Scan for the cell matching the given text and deliver its (X, Y) coordinate at center. 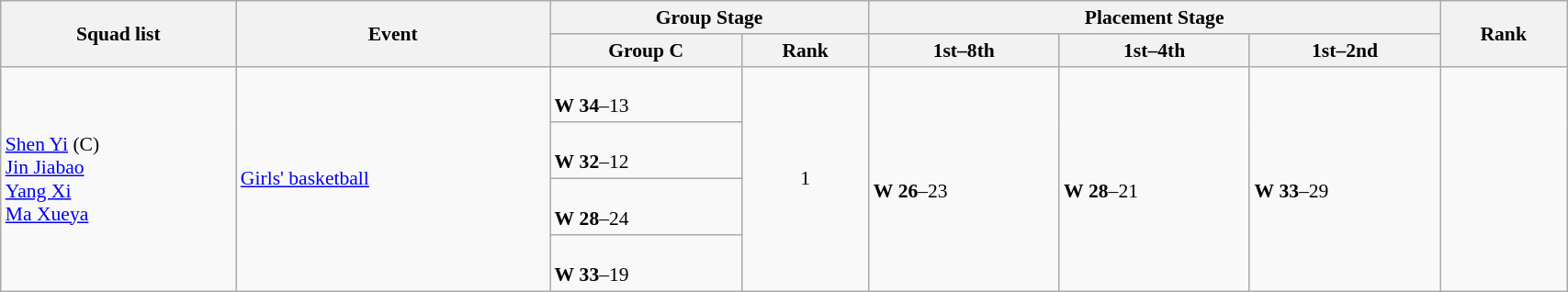
W 33–19 (647, 263)
Girls' basketball (393, 178)
Group C (647, 51)
W 26–23 (964, 178)
Placement Stage (1155, 17)
W 28–24 (647, 208)
Event (393, 33)
Squad list (118, 33)
1st–8th (964, 51)
W 28–21 (1154, 178)
W 33–29 (1345, 178)
W 32–12 (647, 151)
1 (806, 178)
1st–2nd (1345, 51)
W 34–13 (647, 94)
Group Stage (709, 17)
1st–4th (1154, 51)
Shen Yi (C)Jin JiabaoYang XiMa Xueya (118, 178)
